Capture the cell that displays the provided text and extract its (x, y) central coordinate. 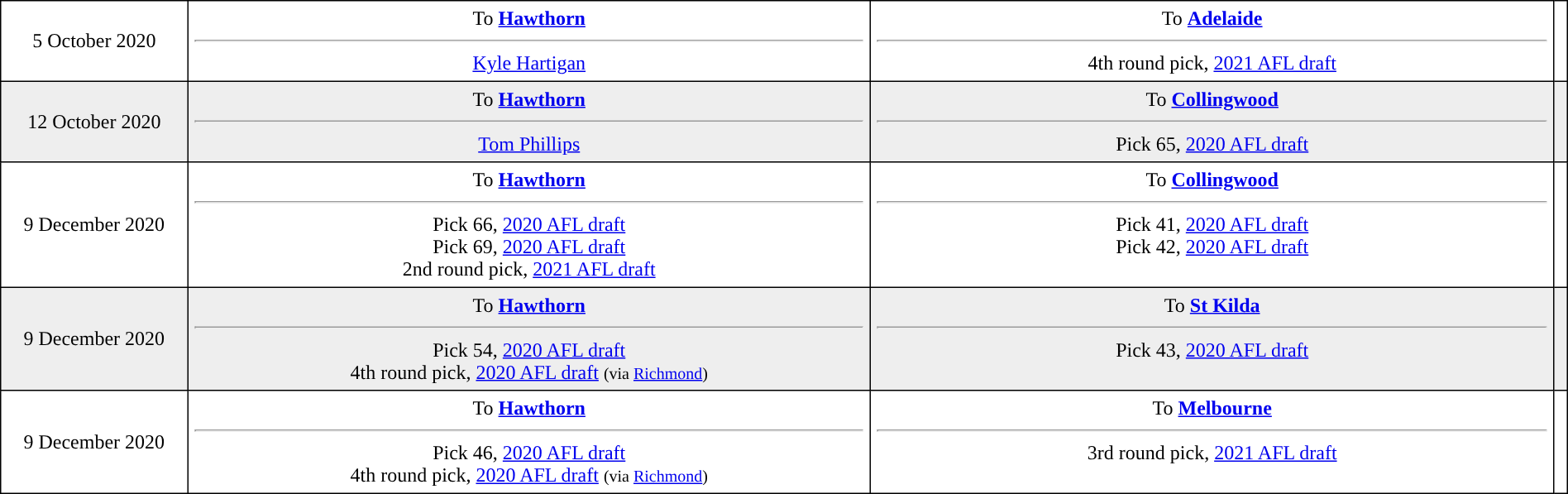
To Hawthorn Pick 66, 2020 AFL draft Pick 69, 2020 AFL draft 2nd round pick, 2021 AFL draft (529, 225)
To Adelaide 4th round pick, 2021 AFL draft (1212, 41)
12 October 2020 (94, 122)
To Hawthorn Tom Phillips (529, 122)
To Hawthorn Pick 46, 2020 AFL draft 4th round pick, 2020 AFL draft (via Richmond) (529, 442)
To Melbourne 3rd round pick, 2021 AFL draft (1212, 442)
To Collingwood Pick 65, 2020 AFL draft (1212, 122)
To St Kilda Pick 43, 2020 AFL draft (1212, 338)
To Collingwood Pick 41, 2020 AFL draft Pick 42, 2020 AFL draft (1212, 225)
To Hawthorn Pick 54, 2020 AFL draft 4th round pick, 2020 AFL draft (via Richmond) (529, 338)
5 October 2020 (94, 41)
To Hawthorn Kyle Hartigan (529, 41)
